Find where the given text appears and provide that cell's center as (X, Y) coordinate. 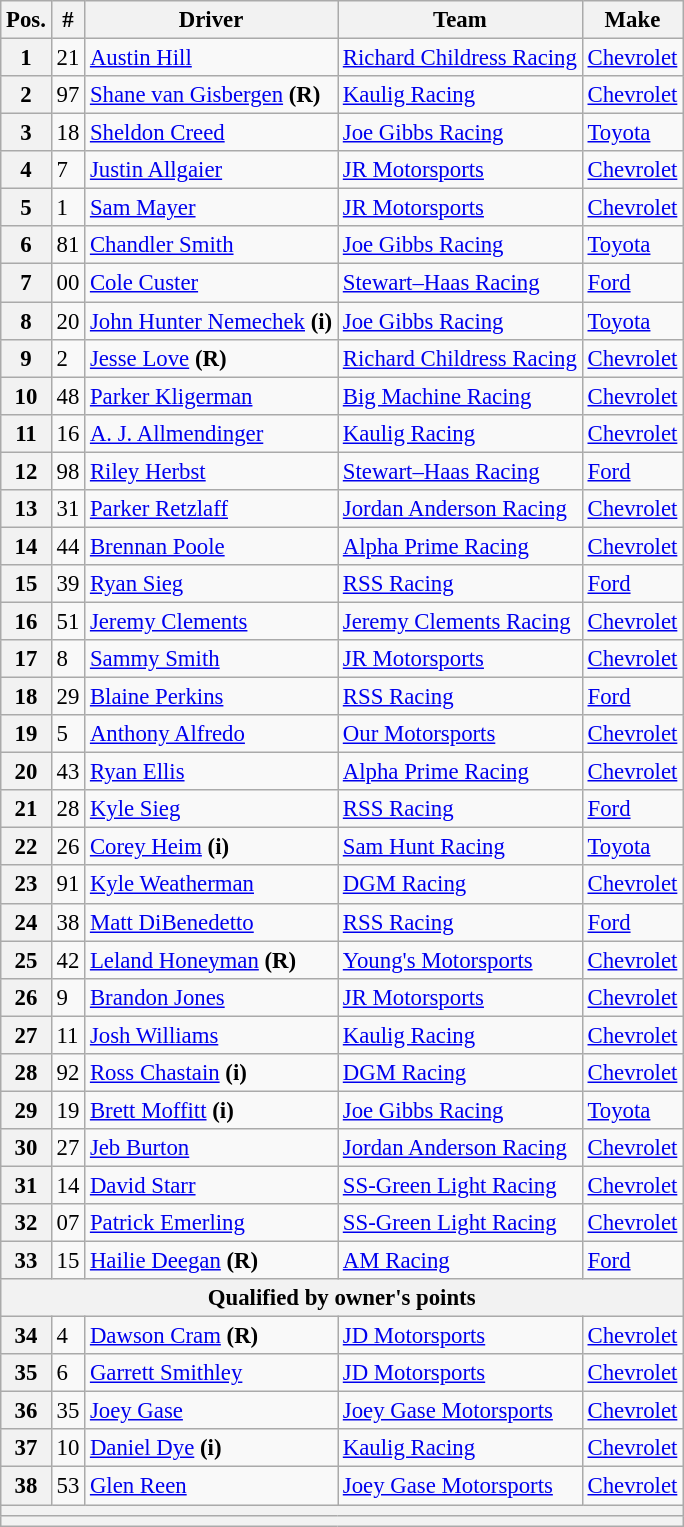
98 (68, 471)
Our Motorsports (460, 734)
Kyle Sieg (212, 809)
13 (26, 509)
07 (68, 1223)
Ryan Sieg (212, 584)
91 (68, 885)
Jeb Burton (212, 1148)
Garrett Smithley (212, 1373)
Jesse Love (R) (212, 358)
Parker Retzlaff (212, 509)
A. J. Allmendinger (212, 433)
David Starr (212, 1185)
# (68, 20)
Justin Allgaier (212, 170)
34 (26, 1336)
48 (68, 396)
Jeremy Clements Racing (460, 621)
Brett Moffitt (i) (212, 1110)
AM Racing (460, 1261)
Team (460, 20)
Blaine Perkins (212, 697)
Cole Custer (212, 283)
Glen Reen (212, 1486)
Jeremy Clements (212, 621)
Leland Honeyman (R) (212, 960)
23 (26, 885)
Brennan Poole (212, 546)
Dawson Cram (R) (212, 1336)
32 (26, 1223)
Austin Hill (212, 58)
3 (26, 133)
Make (632, 20)
Matt DiBenedetto (212, 922)
Anthony Alfredo (212, 734)
97 (68, 95)
17 (26, 659)
John Hunter Nemechek (i) (212, 321)
Hailie Deegan (R) (212, 1261)
44 (68, 546)
43 (68, 772)
Ross Chastain (i) (212, 1073)
Sheldon Creed (212, 133)
39 (68, 584)
Driver (212, 20)
81 (68, 245)
36 (26, 1411)
33 (26, 1261)
00 (68, 283)
92 (68, 1073)
Sammy Smith (212, 659)
Riley Herbst (212, 471)
30 (26, 1148)
Big Machine Racing (460, 396)
Josh Williams (212, 1035)
Parker Kligerman (212, 396)
Sam Hunt Racing (460, 847)
Young's Motorsports (460, 960)
51 (68, 621)
42 (68, 960)
Corey Heim (i) (212, 847)
53 (68, 1486)
Chandler Smith (212, 245)
Ryan Ellis (212, 772)
Sam Mayer (212, 208)
Joey Gase (212, 1411)
Kyle Weatherman (212, 885)
24 (26, 922)
Daniel Dye (i) (212, 1449)
Qualified by owner's points (342, 1298)
12 (26, 471)
37 (26, 1449)
Patrick Emerling (212, 1223)
Pos. (26, 20)
Brandon Jones (212, 997)
22 (26, 847)
25 (26, 960)
Shane van Gisbergen (R) (212, 95)
